Pinpoint the cell where the given text exists, returning its (X, Y) midpoint coordinate. 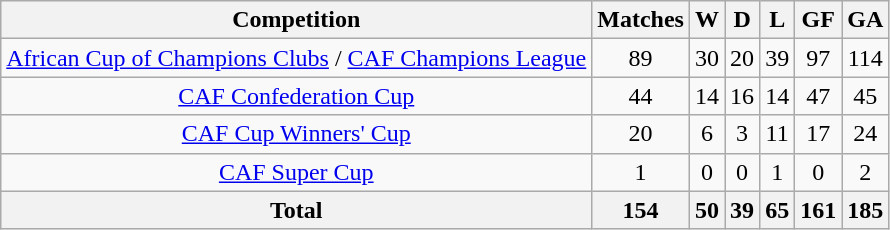
GA (866, 20)
50 (706, 210)
44 (641, 96)
185 (866, 210)
30 (706, 58)
CAF Cup Winners' Cup (296, 134)
L (778, 20)
65 (778, 210)
89 (641, 58)
17 (818, 134)
161 (818, 210)
16 (742, 96)
CAF Confederation Cup (296, 96)
11 (778, 134)
114 (866, 58)
GF (818, 20)
6 (706, 134)
3 (742, 134)
W (706, 20)
D (742, 20)
CAF Super Cup (296, 172)
154 (641, 210)
24 (866, 134)
Matches (641, 20)
2 (866, 172)
97 (818, 58)
Total (296, 210)
45 (866, 96)
47 (818, 96)
African Cup of Champions Clubs / CAF Champions League (296, 58)
Competition (296, 20)
